Locate the cell with the specified text and output its (X, Y) center coordinate. 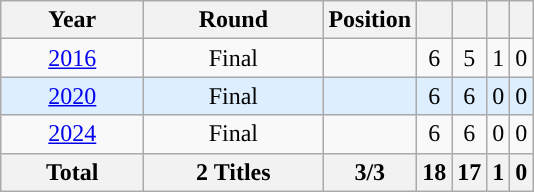
17 (470, 172)
Round (234, 20)
Year (72, 20)
Total (72, 172)
3/3 (370, 172)
18 (434, 172)
Position (370, 20)
2016 (72, 58)
2020 (72, 96)
2024 (72, 134)
2 Titles (234, 172)
5 (470, 58)
